Provide the (x, y) coordinate of the cell's center where the given text is located.  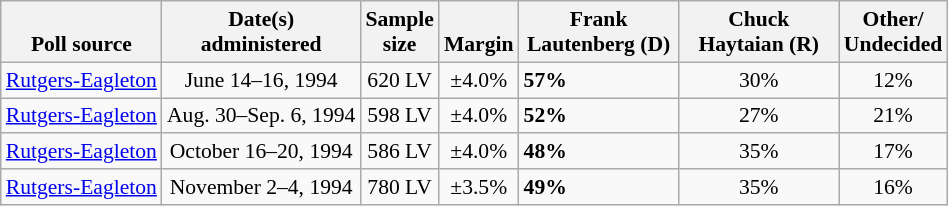
±3.5% (479, 187)
586 LV (399, 152)
17% (893, 152)
Samplesize (399, 32)
21% (893, 116)
49% (599, 187)
Poll source (82, 32)
57% (599, 80)
Aug. 30–Sep. 6, 1994 (261, 116)
ChuckHaytaian (R) (759, 32)
780 LV (399, 187)
48% (599, 152)
Date(s)administered (261, 32)
598 LV (399, 116)
16% (893, 187)
27% (759, 116)
November 2–4, 1994 (261, 187)
October 16–20, 1994 (261, 152)
52% (599, 116)
620 LV (399, 80)
Margin (479, 32)
June 14–16, 1994 (261, 80)
FrankLautenberg (D) (599, 32)
12% (893, 80)
30% (759, 80)
Other/Undecided (893, 32)
